Return (x, y) of the center of cell containing provided text 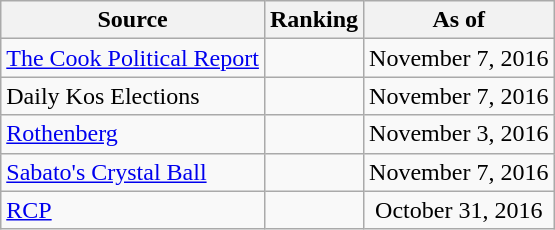
Source (133, 20)
Sabato's Crystal Ball (133, 172)
RCP (133, 210)
Ranking (314, 20)
November 3, 2016 (459, 134)
Rothenberg (133, 134)
Daily Kos Elections (133, 96)
As of (459, 20)
The Cook Political Report (133, 58)
October 31, 2016 (459, 210)
